Search for the cell housing the specified text and yield its [X, Y] center coordinate. 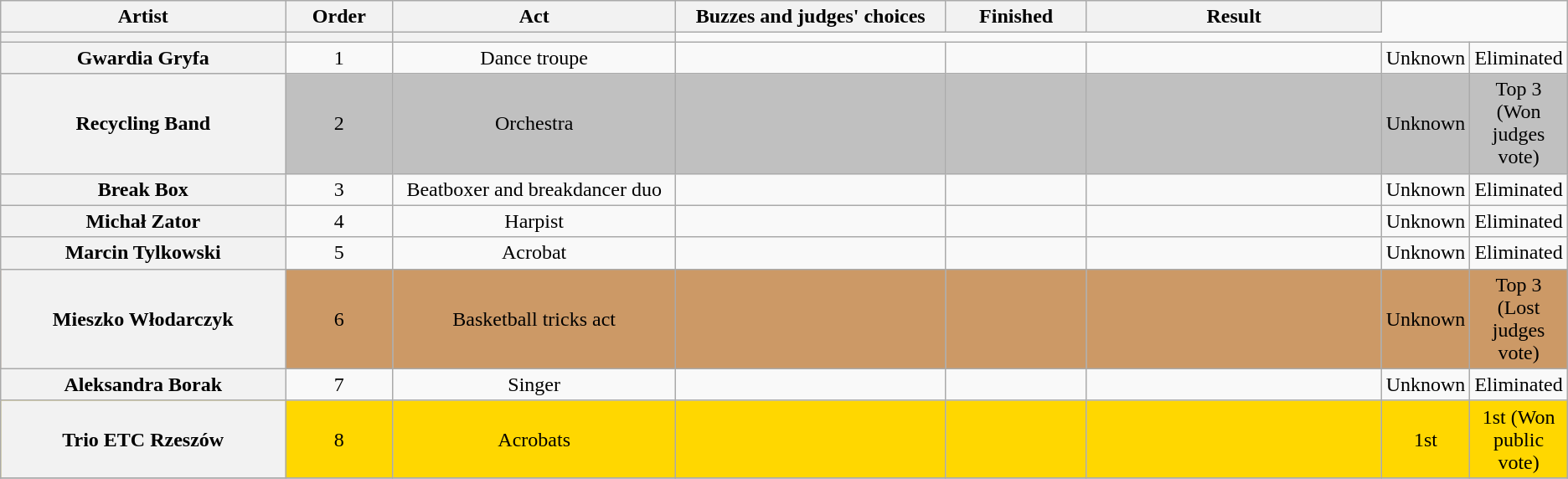
Artist [143, 17]
Break Box [143, 189]
Gwardia Gryfa [143, 58]
Basketball tricks act [534, 318]
Marcin Tylkowski [143, 253]
Trio ETC Rzeszów [143, 439]
6 [339, 318]
1 [339, 58]
Orchestra [534, 124]
3 [339, 189]
1st (Won public vote) [1519, 439]
Act [534, 17]
5 [339, 253]
4 [339, 221]
8 [339, 439]
Buzzes and judges' choices [811, 17]
1st [1426, 439]
Harpist [534, 221]
Aleksandra Borak [143, 384]
Recycling Band [143, 124]
Top 3 (Lost judges vote) [1519, 318]
Beatboxer and breakdancer duo [534, 189]
Acrobat [534, 253]
7 [339, 384]
Finished [1016, 17]
Michał Zator [143, 221]
Acrobats [534, 439]
Result [1234, 17]
Order [339, 17]
2 [339, 124]
Singer [534, 384]
Dance troupe [534, 58]
Top 3 (Won judges vote) [1519, 124]
Mieszko Włodarczyk [143, 318]
